Scan for the cell matching the given text and deliver its [x, y] coordinate at center. 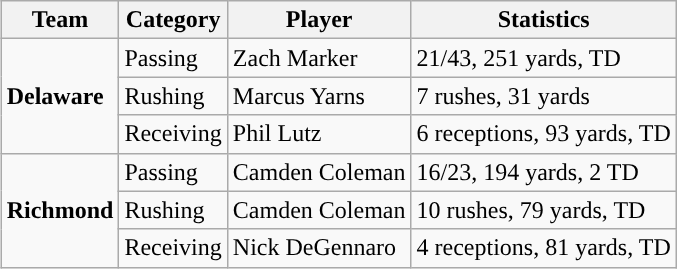
Category [173, 20]
Zach Marker [319, 58]
16/23, 194 yards, 2 TD [544, 172]
Statistics [544, 20]
7 rushes, 31 yards [544, 96]
Team [60, 20]
4 receptions, 81 yards, TD [544, 248]
10 rushes, 79 yards, TD [544, 210]
6 receptions, 93 yards, TD [544, 134]
Richmond [60, 210]
Phil Lutz [319, 134]
Delaware [60, 96]
Marcus Yarns [319, 96]
21/43, 251 yards, TD [544, 58]
Player [319, 20]
Nick DeGennaro [319, 248]
